Provide the [X, Y] coordinate of the cell's center where the given text is located.  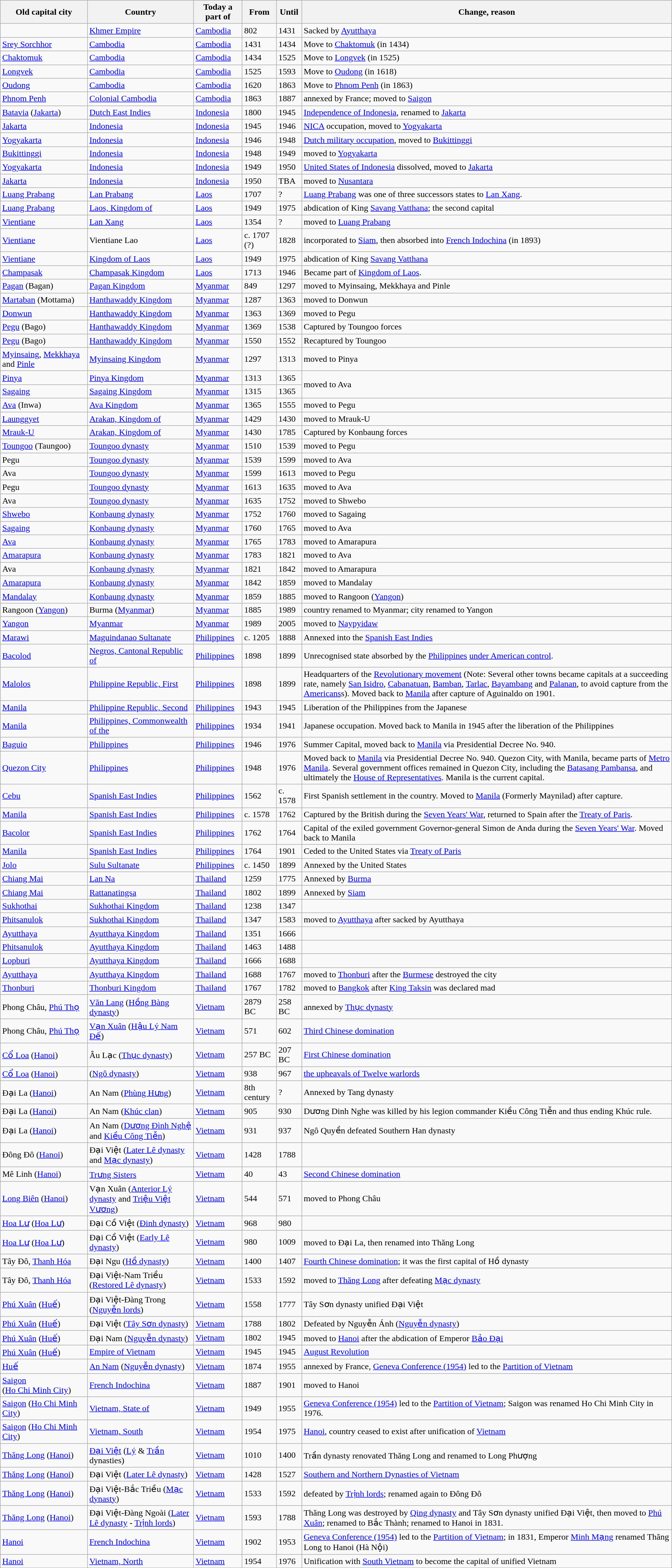
Philippines, Commonwealth of the [140, 726]
Move to Oudong (in 1618) [487, 71]
moved to Nusantara [487, 181]
Liberation of the Philippines from the Japanese [487, 707]
abdication of King Savang Vatthana; the second capital [487, 208]
Mê Linh (Hanoi) [44, 1174]
Unrecognised state absorbed by the Philippines under American control. [487, 656]
Annexed by Burma [487, 879]
Cebu [44, 796]
First Spanish settlement in the country. Moved to Manila (Formerly Maynilad) after capture. [487, 796]
moved to Đại La, then renamed into Thăng Long [487, 1242]
Lan Na [140, 879]
1287 [259, 300]
Lopburi [44, 961]
Martaban (Mottama) [44, 300]
Move to Chaktomuk (in 1434) [487, 44]
40 [259, 1174]
Japanese occupation. Moved back to Manila in 1945 after the liberation of the Philippines [487, 726]
Pagan Kingdom [140, 286]
moved to Yogyakarta [487, 153]
Âu Lạc (Thục dynasty) [140, 1054]
1510 [259, 446]
Pagan (Bagan) [44, 286]
c. 1450 [259, 865]
country renamed to Myanmar; city renamed to Yangon [487, 610]
Thonburi [44, 988]
moved to Donwun [487, 300]
Bacolod [44, 656]
Pinya [44, 378]
931 [259, 1131]
1874 [259, 1366]
Chaktomuk [44, 58]
moved to Sagaing [487, 514]
Summer Capital, moved back to Manila via Presidential Decree No. 940. [487, 744]
moved to Naypyidaw [487, 623]
Lan Prabang [140, 195]
Until [289, 12]
Vientiane Lao [140, 240]
Phnom Penh [44, 99]
1407 [289, 1261]
1943 [259, 707]
938 [259, 1074]
c. 1707 (?) [259, 240]
1777 [289, 1304]
1538 [289, 327]
849 [259, 286]
Annexed into the Spanish East Indies [487, 637]
moved to Mrauk-U [487, 419]
Vạn Xuân (Hậu Lý Nam Đế) [140, 1031]
1429 [259, 419]
1552 [289, 341]
Move to Phnom Penh (in 1863) [487, 85]
258 BC [289, 1007]
1550 [259, 341]
Southern and Northern Dynasties of Vietnam [487, 1474]
Independence of Indonesia, renamed to Jakarta [487, 112]
544 [259, 1199]
Đại Việt-Bắc Triều (Mạc dynasty) [140, 1494]
Annexed by Tang dynasty [487, 1092]
Văn Lang (Hồng Bàng dynasty) [140, 1007]
An Nam (Nguyễn dynasty) [140, 1366]
Maguindanao Sultanate [140, 637]
937 [289, 1131]
1934 [259, 726]
Baguio [44, 744]
Dương Dinh Nghe was killed by his legion commander Kiều Công Tiễn and thus ending Khúc rule. [487, 1111]
TBA [289, 181]
1800 [259, 112]
Toungoo (Taungoo) [44, 446]
1562 [259, 796]
Longvek [44, 71]
1238 [259, 906]
moved to Thăng Long after defeating Mạc dynasty [487, 1281]
Ava Kingdom [140, 405]
Đại Cồ Việt (Early Lê dynasty) [140, 1242]
2005 [289, 623]
moved to Bangkok after King Taksin was declared mad [487, 988]
Unification with South Vietnam to become the capital of unified Vietnam [487, 1561]
1782 [289, 988]
Annexed by the United States [487, 865]
Trần dynasty renovated Thăng Long and renamed to Long Phượng [487, 1456]
Geneva Conference (1954) led to the Partition of Vietnam; in 1831, Emperor Minh Mạng renamed Thăng Long to Hanoi (Hà Nội) [487, 1542]
2879 BC [259, 1007]
Huế [44, 1366]
Đại Việt (Later Lê dynasty) [140, 1474]
1351 [259, 933]
Bacolor [44, 833]
Captured by Konbaung forces [487, 432]
1941 [289, 726]
1488 [289, 947]
Third Chinese domination [487, 1031]
moved to Ayutthaya after sacked by Ayutthaya [487, 919]
1583 [289, 919]
annexed by Thục dynasty [487, 1007]
1902 [259, 1542]
Launggyet [44, 419]
Yangon [44, 623]
Kingdom of Laos [140, 259]
1354 [259, 222]
1828 [289, 240]
Burma (Myanmar) [140, 610]
Captured by the British during the Seven Years' War, returned to Spain after the Treaty of Paris. [487, 814]
moved to Hanoi after the abdication of Emperor Bảo Đại [487, 1338]
Old capital city [44, 12]
Trưng Sisters [140, 1174]
1953 [289, 1542]
moved to Hanoi [487, 1385]
1620 [259, 85]
Captured by Toungoo forces [487, 327]
Đại Việt (Tây Sơn dynasty) [140, 1324]
Quezon City [44, 768]
Philippine Republic, First [140, 684]
Mandalay [44, 596]
Philippine Republic, Second [140, 707]
Move to Longvek (in 1525) [487, 58]
Thonburi Kingdom [140, 988]
Donwun [44, 313]
annexed by France; moved to Saigon [487, 99]
Country [140, 12]
Champasak Kingdom [140, 272]
1009 [289, 1242]
Shwebo [44, 514]
Batavia (Jakarta) [44, 112]
Đại Nam (Nguyễn dynasty) [140, 1338]
1713 [259, 272]
Today a part of [218, 12]
NICA occupation, moved to Yogyakarta [487, 126]
Geneva Conference (1954) led to the Partition of Vietnam; Saigon was renamed Ho Chi Minh City in 1976. [487, 1408]
Defeated by Nguyễn Ánh (Nguyễn dynasty) [487, 1324]
Đại Việt (Later Lê dynasty and Mạc dynasty) [140, 1155]
1315 [259, 391]
Vietnam, State of [140, 1408]
incorporated to Siam, then absorbed into French Indochina (in 1893) [487, 240]
Sacked by Ayutthaya [487, 31]
Vietnam, South [140, 1432]
Ava (Inwa) [44, 405]
Hanoi, country ceased to exist after unification of Vietnam [487, 1432]
Sagaing Kingdom [140, 391]
Đại Cồ Việt (Đinh dynasty) [140, 1223]
968 [259, 1223]
Became part of Kingdom of Laos. [487, 272]
1010 [259, 1456]
abdication of King Savang Vatthana [487, 259]
the upheavals of Twelve warlords [487, 1074]
Marawi [44, 637]
First Chinese domination [487, 1054]
Jolo [44, 865]
annexed by France, Geneva Conference (1954) led to the Partition of Vietnam [487, 1366]
1785 [289, 432]
Srey Sorchhor [44, 44]
Second Chinese domination [487, 1174]
United States of Indonesia dissolved, moved to Jakarta [487, 167]
43 [289, 1174]
257 BC [259, 1054]
1555 [289, 405]
967 [289, 1074]
Tây Sơn dynasty unified Đại Việt [487, 1304]
Bukittinggi [44, 153]
1707 [259, 195]
Vạn Xuân (Anterior Lý dynasty and Triệu Việt Vương) [140, 1199]
Long Biên (Hanoi) [44, 1199]
Luang Prabang was one of three successors states to Lan Xang. [487, 195]
Empire of Vietnam [140, 1352]
Rangoon (Yangon) [44, 610]
Đại Ngu (Hồ dynasty) [140, 1261]
Malolos [44, 684]
905 [259, 1111]
August Revolution [487, 1352]
moved to Shwebo [487, 501]
207 BC [289, 1054]
moved to Phong Châu [487, 1199]
Myinsaing Kingdom [140, 359]
1259 [259, 879]
1527 [289, 1474]
Sukhothai [44, 906]
802 [259, 31]
moved to Mandalay [487, 582]
Recaptured by Toungoo [487, 341]
Ceded to the United States via Treaty of Paris [487, 851]
Oudong [44, 85]
Ngô Quyền defeated Southern Han dynasty [487, 1131]
Myinsaing, Mekkhaya and Pinle [44, 359]
From [259, 12]
Change, reason [487, 12]
602 [289, 1031]
Colonial Cambodia [140, 99]
1558 [259, 1304]
defeated by Trịnh lords; renamed again to Đông Đô [487, 1494]
moved to Thonburi after the Burmese destroyed the city [487, 974]
1463 [259, 947]
Champasak [44, 272]
Annexed by Siam [487, 892]
930 [289, 1111]
moved to Rangoon (Yangon) [487, 596]
Đại Việt-Đàng Trong (Nguyễn lords) [140, 1304]
Rattanatingsa [140, 892]
Đại Việt-Đàng Ngoài (Later Lê dynasty - Trịnh lords) [140, 1517]
Lan Xang [140, 222]
Pinya Kingdom [140, 378]
An Nam (Dương Đình Nghệ and Kiều Công Tiễn) [140, 1131]
Capital of the exiled government Governor-general Simon de Anda during the Seven Years' War. Moved back to Manila [487, 833]
moved to Myinsaing, Mekkhaya and Pinle [487, 286]
Sulu Sultanate [140, 865]
An Nam (Khúc clan) [140, 1111]
moved to Luang Prabang [487, 222]
Dutch military occupation, moved to Bukittinggi [487, 140]
1775 [289, 879]
Negros, Cantonal Republic of [140, 656]
Đại Việt (Lý & Trần dynasties) [140, 1456]
Dutch East Indies [140, 112]
Khmer Empire [140, 31]
8th century [259, 1092]
moved to Pinya [487, 359]
Laos, Kingdom of [140, 208]
An Nam (Phùng Hưng) [140, 1092]
Đại Việt-Nam Triều (Restored Lê dynasty) [140, 1281]
Đông Đô (Hanoi) [44, 1155]
Vietnam, North [140, 1561]
c. 1205 [259, 637]
Fourth Chinese domination; it was the first capital of Hồ dynasty [487, 1261]
Mrauk-U [44, 432]
(Ngô dynasty) [140, 1074]
1888 [289, 637]
